Provide the [x, y] coordinate of the cell's center where the given text is located.  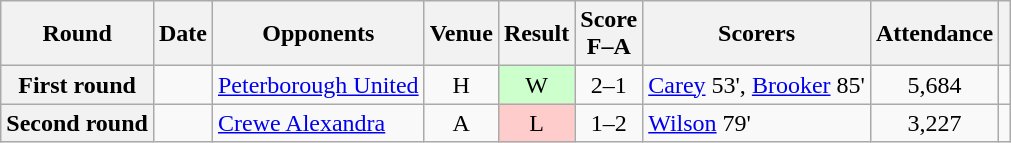
Attendance [934, 34]
Peterborough United [318, 85]
Round [78, 34]
A [461, 123]
L [536, 123]
H [461, 85]
W [536, 85]
ScoreF–A [609, 34]
Result [536, 34]
5,684 [934, 85]
Second round [78, 123]
Wilson 79' [757, 123]
Date [182, 34]
Venue [461, 34]
1–2 [609, 123]
First round [78, 85]
Carey 53', Brooker 85' [757, 85]
2–1 [609, 85]
Crewe Alexandra [318, 123]
Scorers [757, 34]
Opponents [318, 34]
3,227 [934, 123]
